Return (X, Y) of the center of cell containing provided text 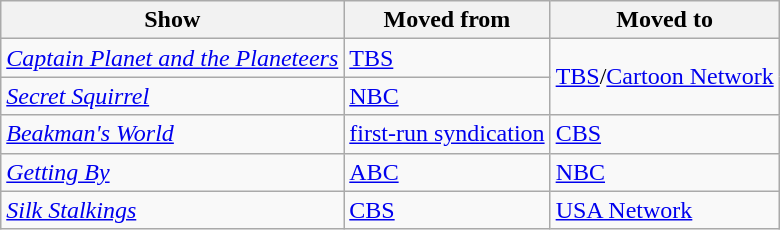
Silk Stalkings (172, 210)
Secret Squirrel (172, 96)
Captain Planet and the Planeteers (172, 58)
Moved to (664, 20)
Beakman's World (172, 134)
USA Network (664, 210)
Getting By (172, 172)
TBS (447, 58)
Moved from (447, 20)
first-run syndication (447, 134)
Show (172, 20)
ABC (447, 172)
TBS/Cartoon Network (664, 77)
